For the text-containing cell, return its midpoint in (x, y) coordinate format. 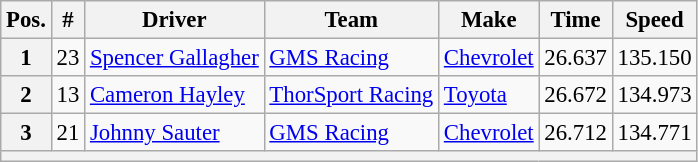
1 (26, 58)
Johnny Sauter (174, 133)
21 (68, 133)
26.637 (576, 58)
13 (68, 95)
3 (26, 133)
Time (576, 20)
26.712 (576, 133)
Toyota (489, 95)
Speed (654, 20)
Cameron Hayley (174, 95)
Pos. (26, 20)
135.150 (654, 58)
# (68, 20)
23 (68, 58)
Team (351, 20)
Driver (174, 20)
Make (489, 20)
2 (26, 95)
134.771 (654, 133)
Spencer Gallagher (174, 58)
26.672 (576, 95)
134.973 (654, 95)
ThorSport Racing (351, 95)
